Return the (X, Y) coordinate for the center point of the cell that contains the specified text.  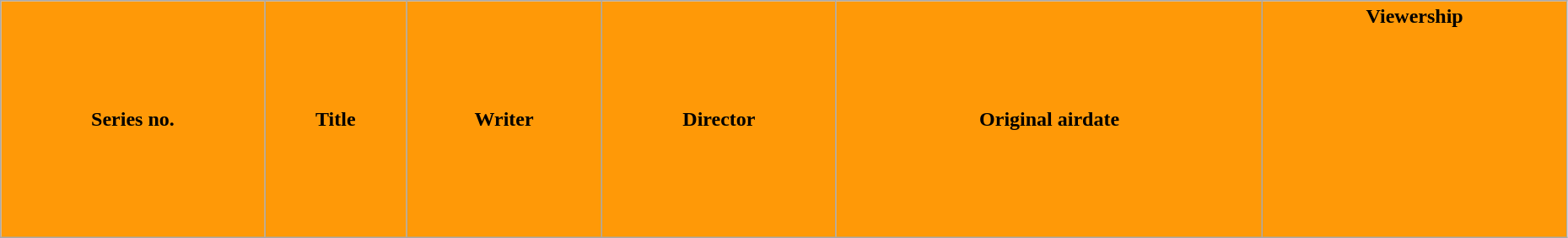
Original airdate (1049, 120)
Director (719, 120)
Writer (504, 120)
Viewership (1414, 120)
Title (336, 120)
Series no. (133, 120)
